Return the [X, Y] coordinate for the center point of the cell that contains the specified text.  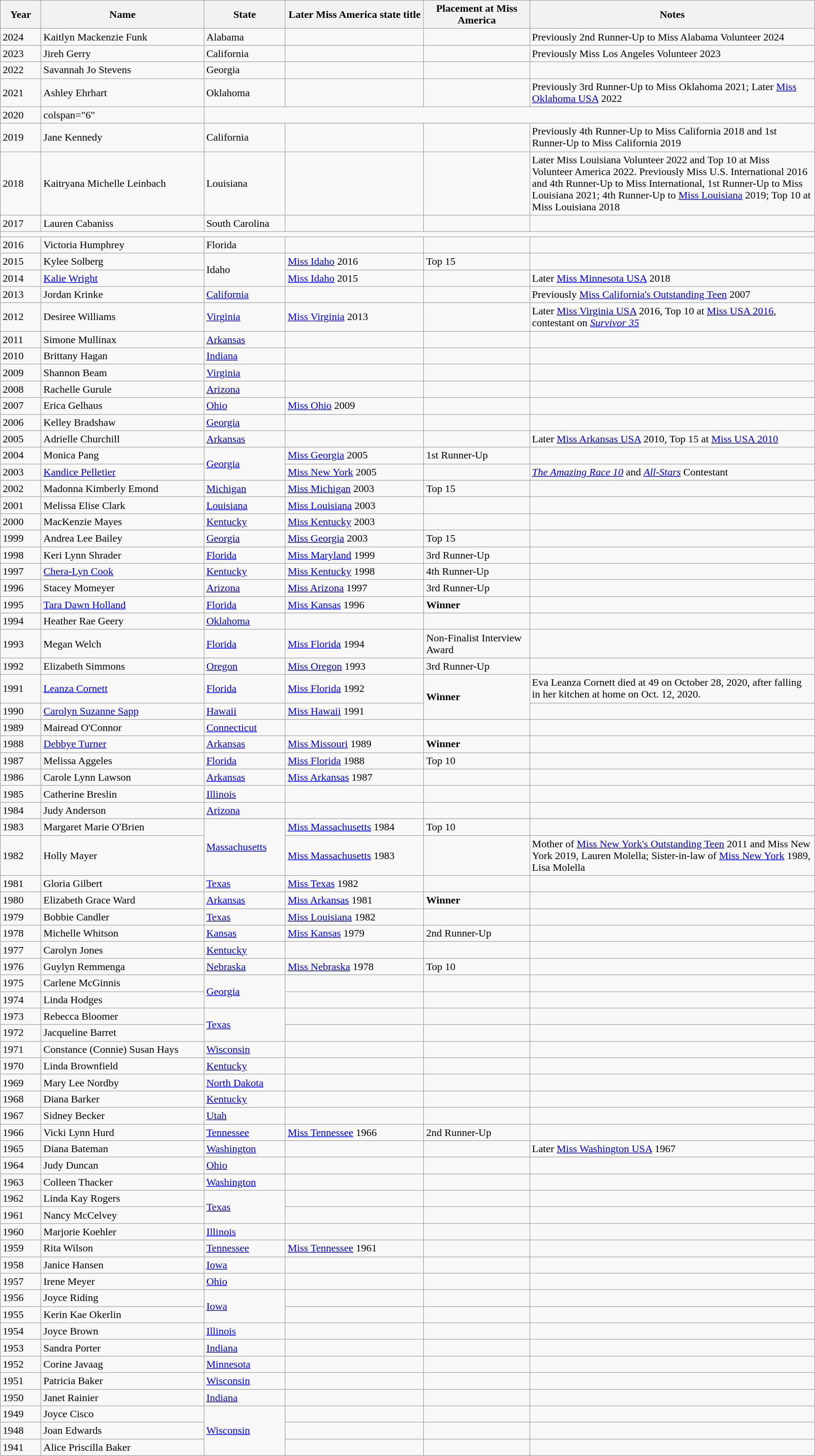
Mother of Miss New York's Outstanding Teen 2011 and Miss New York 2019, Lauren Molella; Sister-in-law of Miss New York 1989, Lisa Molella [672, 855]
1953 [21, 1348]
1977 [21, 950]
2023 [21, 54]
2011 [21, 340]
2017 [21, 223]
1975 [21, 983]
1951 [21, 1381]
1974 [21, 1000]
Miss Kansas 1996 [354, 605]
2016 [21, 245]
1968 [21, 1099]
Connecticut [245, 728]
Year [21, 15]
Alabama [245, 37]
2013 [21, 295]
1952 [21, 1364]
4th Runner-Up [476, 572]
2014 [21, 278]
1957 [21, 1281]
Simone Mullinax [122, 340]
Miss Michigan 2003 [354, 489]
1967 [21, 1116]
Miss Louisiana 1982 [354, 917]
Carolyn Suzanne Sapp [122, 711]
1987 [21, 761]
Sandra Porter [122, 1348]
1993 [21, 644]
1949 [21, 1414]
1963 [21, 1182]
Miss Oregon 1993 [354, 666]
Miss Nebraska 1978 [354, 967]
Andrea Lee Bailey [122, 538]
2010 [21, 356]
Megan Welch [122, 644]
1972 [21, 1033]
Later Miss America state title [354, 15]
1965 [21, 1149]
2003 [21, 472]
Victoria Humphrey [122, 245]
Gloria Gilbert [122, 884]
1955 [21, 1314]
Miss Kentucky 1998 [354, 572]
1959 [21, 1248]
Eva Leanza Cornett died at 49 on October 28, 2020, after falling in her kitchen at home on Oct. 12, 2020. [672, 689]
Keri Lynn Shrader [122, 555]
Michelle Whitson [122, 934]
Stacey Momeyer [122, 588]
Minnesota [245, 1364]
Jireh Gerry [122, 54]
Patricia Baker [122, 1381]
Miss Arkansas 1981 [354, 900]
Idaho [245, 270]
Alice Priscilla Baker [122, 1447]
Name [122, 15]
1954 [21, 1331]
Tara Dawn Holland [122, 605]
1984 [21, 810]
2012 [21, 317]
Miss Kansas 1979 [354, 934]
State [245, 15]
Miss Texas 1982 [354, 884]
Carlene McGinnis [122, 983]
Previously 4th Runner-Up to Miss California 2018 and 1st Runner-Up to Miss California 2019 [672, 138]
Massachusetts [245, 847]
Colleen Thacker [122, 1182]
Kansas [245, 934]
Chera-Lyn Cook [122, 572]
Margaret Marie O'Brien [122, 827]
2000 [21, 522]
Lauren Cabaniss [122, 223]
Rebecca Bloomer [122, 1016]
Later Miss Minnesota USA 2018 [672, 278]
Adrielle Churchill [122, 439]
Kandice Pelletier [122, 472]
Miss Georgia 2003 [354, 538]
Miss Idaho 2016 [354, 261]
Shannon Beam [122, 373]
2006 [21, 422]
1991 [21, 689]
1996 [21, 588]
Miss Ohio 2009 [354, 406]
1973 [21, 1016]
Melissa Elise Clark [122, 505]
1989 [21, 728]
2022 [21, 70]
2024 [21, 37]
Savannah Jo Stevens [122, 70]
1969 [21, 1082]
Kaitryana Michelle Leinbach [122, 183]
2019 [21, 138]
Corine Javaag [122, 1364]
Marjorie Koehler [122, 1232]
Miss Florida 1994 [354, 644]
Nebraska [245, 967]
2001 [21, 505]
Linda Kay Rogers [122, 1199]
1982 [21, 855]
Bobbie Candler [122, 917]
South Carolina [245, 223]
Vicki Lynn Hurd [122, 1132]
2007 [21, 406]
Monica Pang [122, 455]
1961 [21, 1215]
Judy Anderson [122, 810]
Joyce Cisco [122, 1414]
Kalie Wright [122, 278]
Linda Hodges [122, 1000]
Carolyn Jones [122, 950]
Diana Barker [122, 1099]
Elizabeth Grace Ward [122, 900]
Miss Arkansas 1987 [354, 777]
2021 [21, 92]
Hawaii [245, 711]
Oregon [245, 666]
1997 [21, 572]
1970 [21, 1066]
Miss Georgia 2005 [354, 455]
2015 [21, 261]
Jane Kennedy [122, 138]
Miss Louisiana 2003 [354, 505]
Madonna Kimberly Emond [122, 489]
Kaitlyn Mackenzie Funk [122, 37]
Debbye Turner [122, 744]
2018 [21, 183]
colspan="6" [122, 115]
Mairead O'Connor [122, 728]
Brittany Hagan [122, 356]
Miss Missouri 1989 [354, 744]
Kerin Kae Okerlin [122, 1314]
Carole Lynn Lawson [122, 777]
1966 [21, 1132]
Notes [672, 15]
Miss New York 2005 [354, 472]
Holly Mayer [122, 855]
Judy Duncan [122, 1166]
Miss Idaho 2015 [354, 278]
Miss Florida 1992 [354, 689]
North Dakota [245, 1082]
Joyce Brown [122, 1331]
Constance (Connie) Susan Hays [122, 1049]
1988 [21, 744]
Non-Finalist Interview Award [476, 644]
Ashley Ehrhart [122, 92]
Linda Brownfield [122, 1066]
Joan Edwards [122, 1431]
1956 [21, 1298]
Janet Rainier [122, 1397]
2002 [21, 489]
2004 [21, 455]
1960 [21, 1232]
1979 [21, 917]
Guylyn Remmenga [122, 967]
Previously Miss California's Outstanding Teen 2007 [672, 295]
Irene Meyer [122, 1281]
Jordan Krinke [122, 295]
Mary Lee Nordby [122, 1082]
1958 [21, 1265]
Sidney Becker [122, 1116]
1971 [21, 1049]
1950 [21, 1397]
Miss Tennessee 1961 [354, 1248]
1948 [21, 1431]
1962 [21, 1199]
Miss Maryland 1999 [354, 555]
Miss Kentucky 2003 [354, 522]
Elizabeth Simmons [122, 666]
1985 [21, 794]
Kelley Bradshaw [122, 422]
1st Runner-Up [476, 455]
Miss Massachusetts 1984 [354, 827]
Miss Hawaii 1991 [354, 711]
1994 [21, 621]
Later Miss Virginia USA 2016, Top 10 at Miss USA 2016, contestant on Survivor 35 [672, 317]
Leanza Cornett [122, 689]
Miss Virginia 2013 [354, 317]
1981 [21, 884]
1983 [21, 827]
The Amazing Race 10 and All-Stars Contestant [672, 472]
Previously 3rd Runner-Up to Miss Oklahoma 2021; Later Miss Oklahoma USA 2022 [672, 92]
Miss Florida 1988 [354, 761]
Desiree Williams [122, 317]
1978 [21, 934]
Utah [245, 1116]
1999 [21, 538]
1980 [21, 900]
Melissa Aggeles [122, 761]
Placement at Miss America [476, 15]
1998 [21, 555]
Rita Wilson [122, 1248]
1992 [21, 666]
Previously 2nd Runner-Up to Miss Alabama Volunteer 2024 [672, 37]
Later Miss Arkansas USA 2010, Top 15 at Miss USA 2010 [672, 439]
Miss Massachusetts 1983 [354, 855]
Later Miss Washington USA 1967 [672, 1149]
1941 [21, 1447]
1990 [21, 711]
Diana Bateman [122, 1149]
MacKenzie Mayes [122, 522]
Previously Miss Los Angeles Volunteer 2023 [672, 54]
Heather Rae Geery [122, 621]
1964 [21, 1166]
1986 [21, 777]
Miss Arizona 1997 [354, 588]
1976 [21, 967]
Rachelle Gurule [122, 389]
Erica Gelhaus [122, 406]
Miss Tennessee 1966 [354, 1132]
Joyce Riding [122, 1298]
1995 [21, 605]
Jacqueline Barret [122, 1033]
Janice Hansen [122, 1265]
Michigan [245, 489]
2008 [21, 389]
Catherine Breslin [122, 794]
Kylee Solberg [122, 261]
Nancy McCelvey [122, 1215]
2005 [21, 439]
2020 [21, 115]
2009 [21, 373]
